Identify which cell holds the provided text, then report its [x, y] central coordinate. 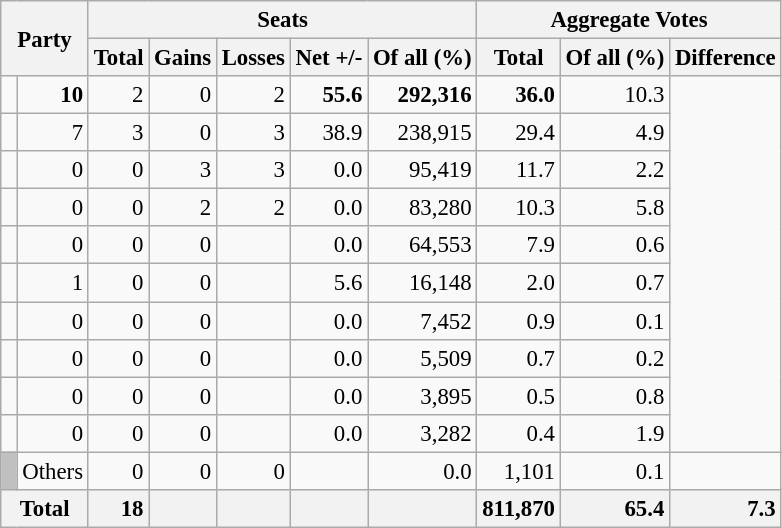
5,509 [422, 358]
38.9 [328, 133]
64,553 [422, 245]
5.6 [328, 283]
11.7 [518, 170]
95,419 [422, 170]
36.0 [518, 95]
16,148 [422, 283]
292,316 [422, 95]
0.8 [614, 396]
55.6 [328, 95]
Losses [253, 58]
1.9 [614, 433]
7.3 [726, 509]
3,895 [422, 396]
7.9 [518, 245]
10 [52, 95]
Others [52, 471]
1 [52, 283]
29.4 [518, 133]
5.8 [614, 208]
0.9 [518, 321]
0.6 [614, 245]
Aggregate Votes [629, 20]
0.4 [518, 433]
4.9 [614, 133]
Gains [183, 58]
3,282 [422, 433]
18 [118, 509]
0.5 [518, 396]
2.2 [614, 170]
Seats [282, 20]
811,870 [518, 509]
Party [45, 38]
0.2 [614, 358]
7,452 [422, 321]
83,280 [422, 208]
Difference [726, 58]
7 [52, 133]
65.4 [614, 509]
Net +/- [328, 58]
2.0 [518, 283]
1,101 [518, 471]
238,915 [422, 133]
